Extract the (x, y) coordinate from the center of the cell holding the provided text.  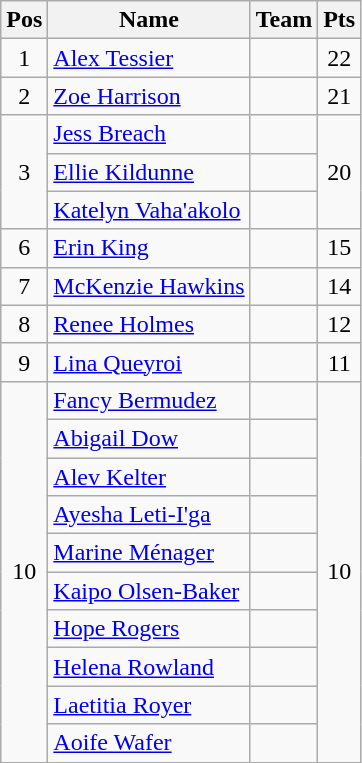
Fancy Bermudez (149, 400)
Erin King (149, 248)
1 (24, 58)
Marine Ménager (149, 553)
Pos (24, 20)
Ayesha Leti-I'ga (149, 515)
Jess Breach (149, 134)
11 (340, 362)
Pts (340, 20)
Hope Rogers (149, 629)
7 (24, 286)
Katelyn Vaha'akolo (149, 210)
Abigail Dow (149, 438)
Team (284, 20)
22 (340, 58)
3 (24, 172)
Alev Kelter (149, 477)
Alex Tessier (149, 58)
20 (340, 172)
Lina Queyroi (149, 362)
Ellie Kildunne (149, 172)
21 (340, 96)
McKenzie Hawkins (149, 286)
8 (24, 324)
12 (340, 324)
Aoife Wafer (149, 743)
Name (149, 20)
Kaipo Olsen-Baker (149, 591)
15 (340, 248)
6 (24, 248)
Renee Holmes (149, 324)
2 (24, 96)
Helena Rowland (149, 667)
Zoe Harrison (149, 96)
9 (24, 362)
Laetitia Royer (149, 705)
14 (340, 286)
